Find where the given text appears and provide that cell's center as [X, Y] coordinate. 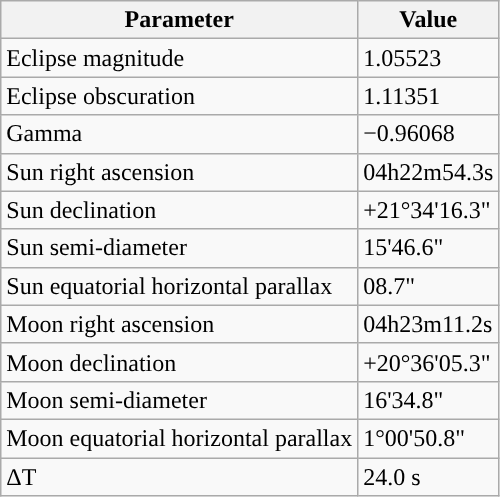
Moon equatorial horizontal parallax [180, 438]
16'34.8" [428, 400]
1.11351 [428, 96]
1.05523 [428, 58]
24.0 s [428, 477]
04h22m54.3s [428, 172]
Sun declination [180, 210]
Sun semi-diameter [180, 248]
Eclipse obscuration [180, 96]
Eclipse magnitude [180, 58]
Moon semi-diameter [180, 400]
08.7" [428, 286]
+21°34'16.3" [428, 210]
Sun right ascension [180, 172]
15'46.6" [428, 248]
Gamma [180, 134]
ΔT [180, 477]
+20°36'05.3" [428, 362]
04h23m11.2s [428, 324]
Moon right ascension [180, 324]
Parameter [180, 20]
Sun equatorial horizontal parallax [180, 286]
−0.96068 [428, 134]
Moon declination [180, 362]
Value [428, 20]
1°00'50.8" [428, 438]
